For the text-containing cell, return its midpoint in (x, y) coordinate format. 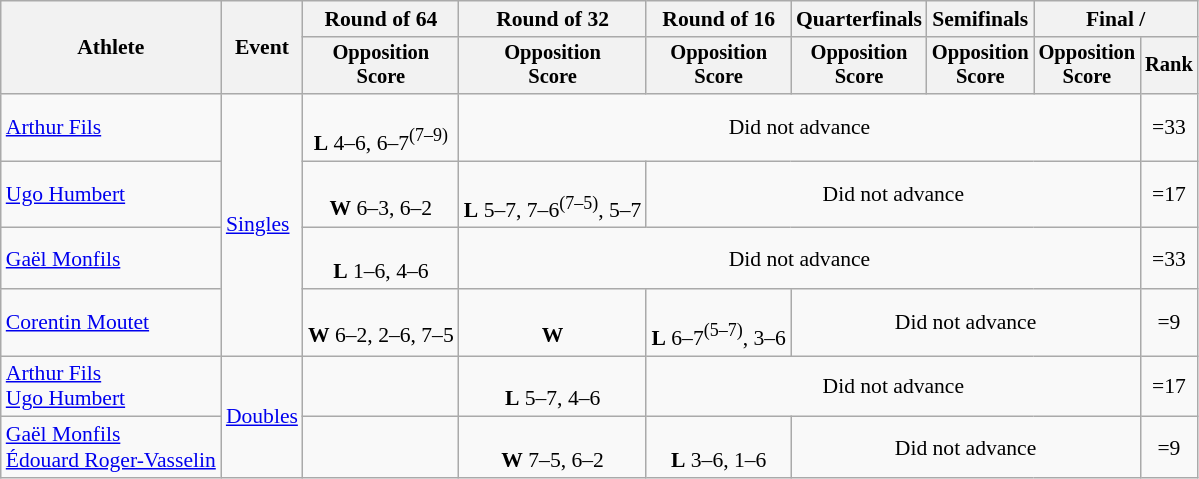
Event (262, 48)
W 6–2, 2–6, 7–5 (381, 322)
L 5–7, 7–6(7–5), 5–7 (553, 194)
Singles (262, 225)
Round of 32 (553, 19)
Ugo Humbert (111, 194)
Athlete (111, 48)
Semifinals (980, 19)
Rank (1169, 66)
L 3–6, 1–6 (718, 448)
W 6–3, 6–2 (381, 194)
Final / (1116, 19)
Quarterfinals (859, 19)
Doubles (262, 417)
Round of 16 (718, 19)
L 4–6, 6–7(7–9) (381, 128)
L 6–7(5–7), 3–6 (718, 322)
W 7–5, 6–2 (553, 448)
Arthur Fils (111, 128)
Gaël Monfils Édouard Roger-Vasselin (111, 448)
Gaël Monfils (111, 258)
Round of 64 (381, 19)
W (553, 322)
Corentin Moutet (111, 322)
L 1–6, 4–6 (381, 258)
L 5–7, 4–6 (553, 386)
Arthur Fils Ugo Humbert (111, 386)
